Provide the [x, y] coordinate of the cell's center where the given text is located.  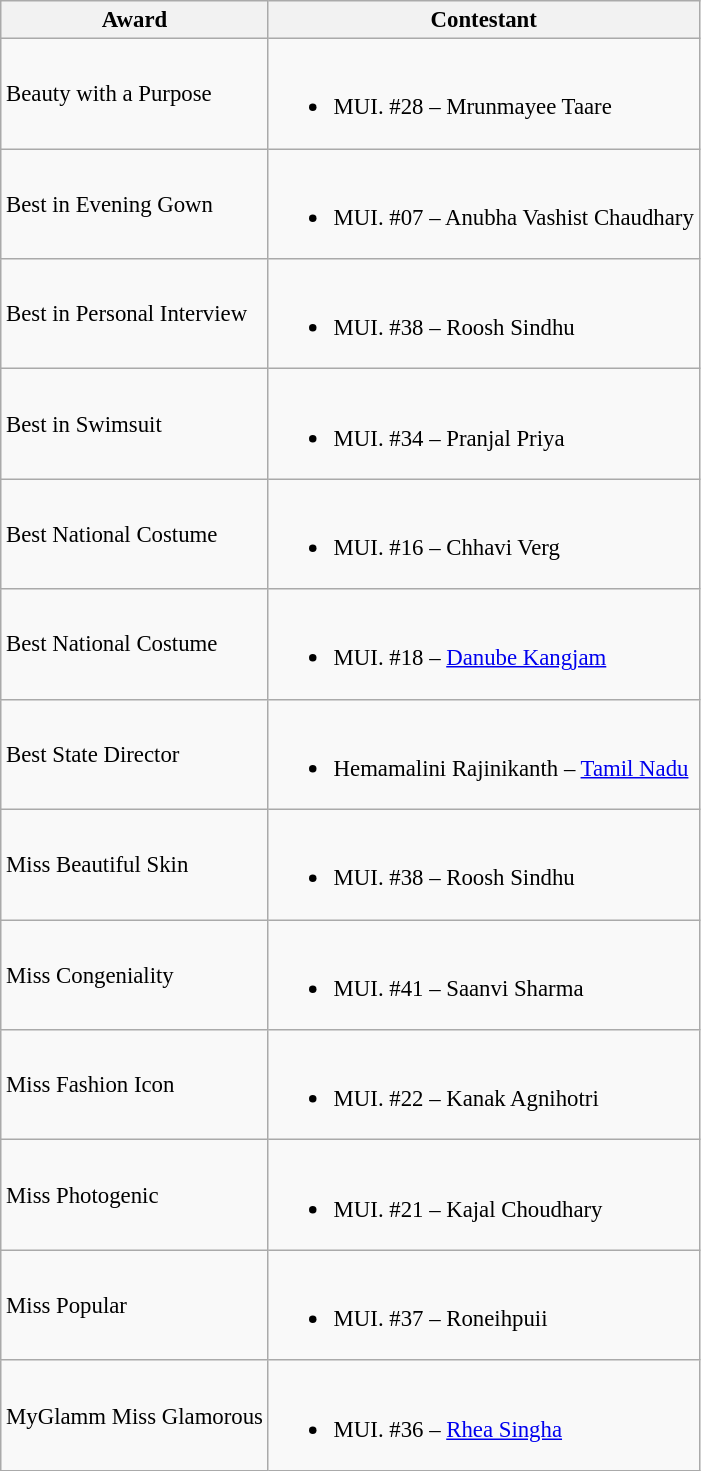
Award [135, 20]
Contestant [484, 20]
MUI. #22 – Kanak Agnihotri [484, 1085]
Best State Director [135, 754]
Hemamalini Rajinikanth – Tamil Nadu [484, 754]
Miss Popular [135, 1305]
MUI. #07 – Anubha Vashist Chaudhary [484, 204]
MUI. #28 – Mrunmayee Taare [484, 94]
MUI. #21 – Kajal Choudhary [484, 1195]
MyGlamm Miss Glamorous [135, 1415]
Miss Congeniality [135, 975]
Best in Personal Interview [135, 314]
MUI. #34 – Pranjal Priya [484, 424]
Miss Fashion Icon [135, 1085]
MUI. #36 – Rhea Singha [484, 1415]
Best in Swimsuit [135, 424]
Miss Photogenic [135, 1195]
MUI. #37 – Roneihpuii [484, 1305]
Miss Beautiful Skin [135, 865]
MUI. #41 – Saanvi Sharma [484, 975]
Beauty with a Purpose [135, 94]
Best in Evening Gown [135, 204]
MUI. #16 – Chhavi Verg [484, 534]
MUI. #18 – Danube Kangjam [484, 644]
